From the cell containing the given text, extract its center point as (x, y) coordinate. 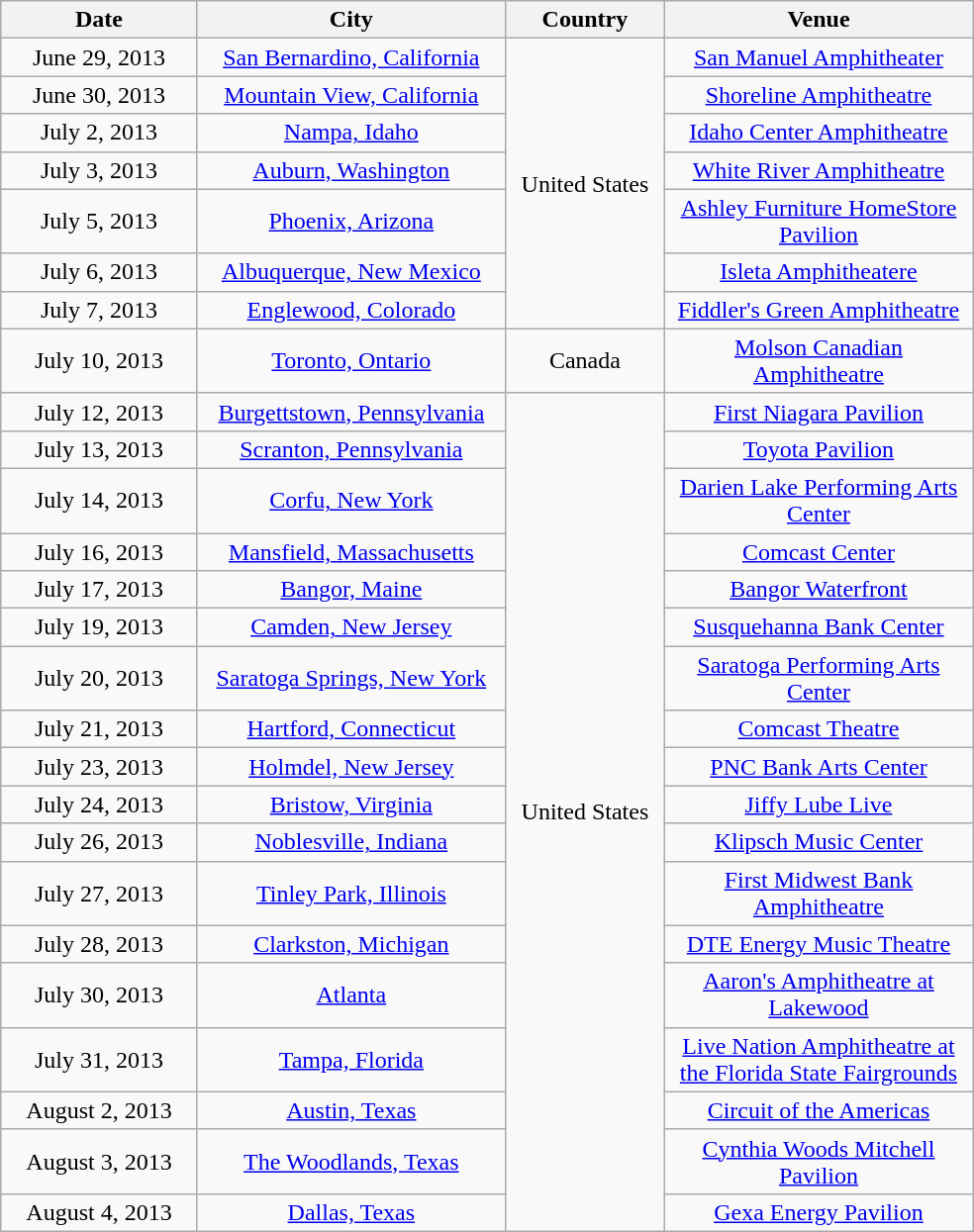
The Woodlands, Texas (350, 1162)
Burgettstown, Pennsylvania (350, 412)
Bangor, Maine (350, 590)
PNC Bank Arts Center (818, 767)
Albuquerque, New Mexico (350, 272)
July 30, 2013 (99, 995)
Molson Canadian Amphitheatre (818, 360)
June 29, 2013 (99, 57)
July 28, 2013 (99, 944)
Nampa, Idaho (350, 133)
July 3, 2013 (99, 170)
Darien Lake Performing Arts Center (818, 501)
DTE Energy Music Theatre (818, 944)
Mansfield, Massachusetts (350, 551)
Country (584, 20)
July 7, 2013 (99, 310)
Scranton, Pennsylvania (350, 449)
Isleta Amphitheatere (818, 272)
City (350, 20)
Live Nation Amphitheatre at the Florida State Fairgrounds (818, 1059)
Camden, New Jersey (350, 627)
Auburn, Washington (350, 170)
Canada (584, 360)
Cynthia Woods Mitchell Pavilion (818, 1162)
August 2, 2013 (99, 1110)
July 31, 2013 (99, 1059)
Idaho Center Amphitheatre (818, 133)
July 19, 2013 (99, 627)
Jiffy Lube Live (818, 805)
June 30, 2013 (99, 95)
Holmdel, New Jersey (350, 767)
First Niagara Pavilion (818, 412)
First Midwest Bank Amphitheatre (818, 893)
Venue (818, 20)
July 13, 2013 (99, 449)
Circuit of the Americas (818, 1110)
Tampa, Florida (350, 1059)
San Bernardino, California (350, 57)
Ashley Furniture HomeStore Pavilion (818, 222)
Comcast Center (818, 551)
Toyota Pavilion (818, 449)
Bangor Waterfront (818, 590)
Susquehanna Bank Center (818, 627)
July 10, 2013 (99, 360)
July 12, 2013 (99, 412)
Englewood, Colorado (350, 310)
Shoreline Amphitheatre (818, 95)
Aaron's Amphitheatre at Lakewood (818, 995)
Corfu, New York (350, 501)
July 17, 2013 (99, 590)
Hartford, Connecticut (350, 729)
July 27, 2013 (99, 893)
Bristow, Virginia (350, 805)
July 6, 2013 (99, 272)
White River Amphitheatre (818, 170)
Toronto, Ontario (350, 360)
Dallas, Texas (350, 1212)
Noblesville, Indiana (350, 842)
Phoenix, Arizona (350, 222)
Clarkston, Michigan (350, 944)
July 26, 2013 (99, 842)
July 16, 2013 (99, 551)
Saratoga Performing Arts Center (818, 679)
July 14, 2013 (99, 501)
Klipsch Music Center (818, 842)
August 3, 2013 (99, 1162)
July 2, 2013 (99, 133)
San Manuel Amphitheater (818, 57)
Comcast Theatre (818, 729)
July 20, 2013 (99, 679)
Fiddler's Green Amphitheatre (818, 310)
Mountain View, California (350, 95)
Tinley Park, Illinois (350, 893)
July 23, 2013 (99, 767)
Austin, Texas (350, 1110)
August 4, 2013 (99, 1212)
July 24, 2013 (99, 805)
July 5, 2013 (99, 222)
Gexa Energy Pavilion (818, 1212)
July 21, 2013 (99, 729)
Date (99, 20)
Atlanta (350, 995)
Saratoga Springs, New York (350, 679)
